Return (x, y) of the center of cell containing provided text 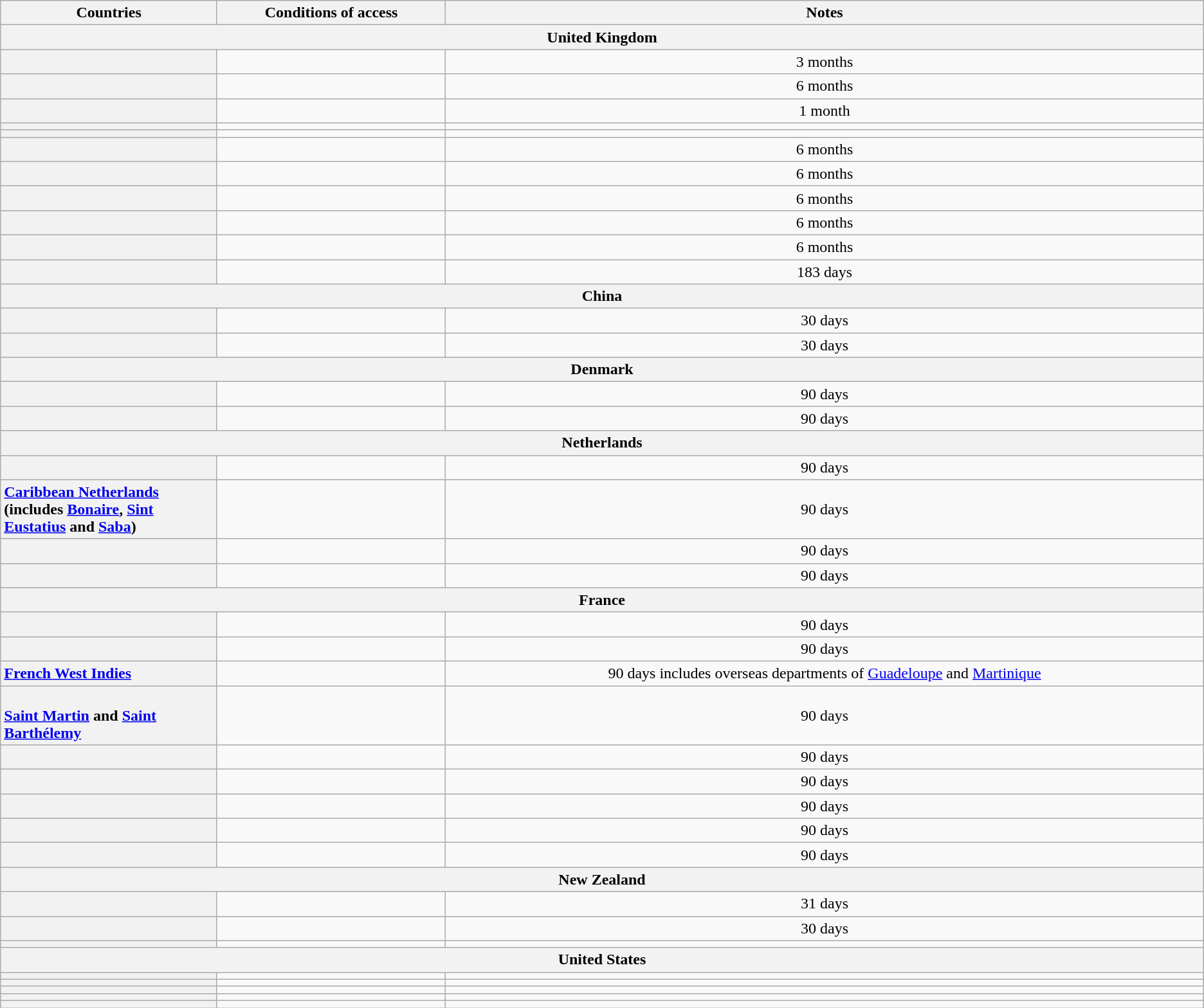
United Kingdom (602, 37)
90 days includes overseas departments of Guadeloupe and Martinique (825, 673)
French West Indies (109, 673)
3 months (825, 62)
31 days (825, 904)
France (602, 600)
Saint Martin and Saint Barthélemy (109, 715)
Notes (825, 13)
Countries (109, 13)
United States (602, 960)
Conditions of access (331, 13)
1 month (825, 111)
183 days (825, 272)
Denmark (602, 370)
Caribbean Netherlands (includes Bonaire, Sint Eustatius and Saba) (109, 509)
Netherlands (602, 443)
New Zealand (602, 879)
China (602, 296)
